Provide the (x, y) coordinate of the cell's center where the given text is located.  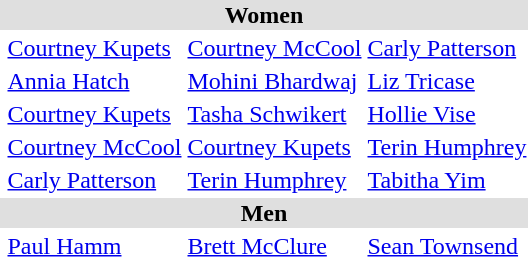
Mohini Bhardwaj (274, 81)
Liz Tricase (447, 81)
Men (264, 213)
Hollie Vise (447, 114)
Tasha Schwikert (274, 114)
Tabitha Yim (447, 180)
Women (264, 15)
Annia Hatch (94, 81)
